Provide the [X, Y] coordinate of the cell's center where the given text is located.  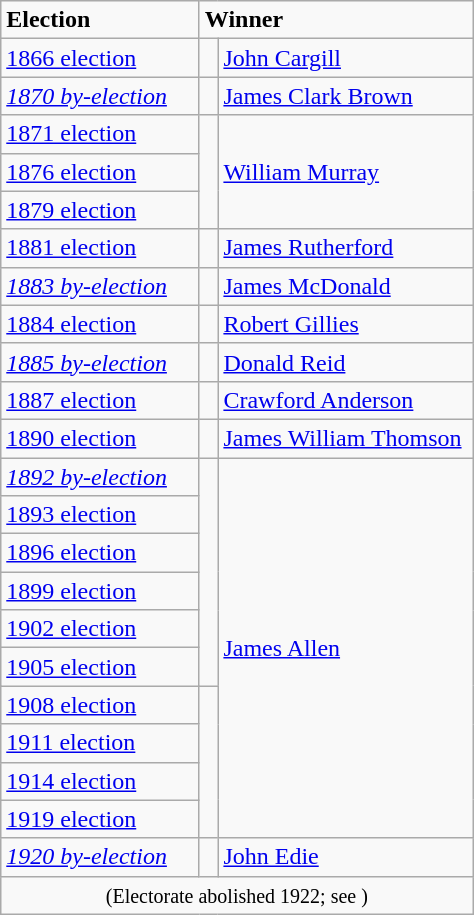
1905 election [100, 667]
James Rutherford [346, 248]
James McDonald [346, 286]
Crawford Anderson [346, 400]
1920 by-election [100, 857]
1887 election [100, 400]
Election [100, 20]
1899 election [100, 591]
James Allen [346, 648]
John Cargill [346, 58]
1876 election [100, 172]
James Clark Brown [346, 96]
1884 election [100, 324]
(Electorate abolished 1922; see ) [237, 895]
1890 election [100, 438]
1879 election [100, 210]
1870 by-election [100, 96]
1885 by-election [100, 362]
1893 election [100, 515]
1911 election [100, 743]
1866 election [100, 58]
1896 election [100, 553]
1902 election [100, 629]
1883 by-election [100, 286]
John Edie [346, 857]
1881 election [100, 248]
1871 election [100, 134]
Donald Reid [346, 362]
1914 election [100, 781]
1908 election [100, 705]
Winner [336, 20]
1892 by-election [100, 477]
Robert Gillies [346, 324]
William Murray [346, 172]
James William Thomson [346, 438]
1919 election [100, 819]
